Scan for the cell matching the given text and deliver its (X, Y) coordinate at center. 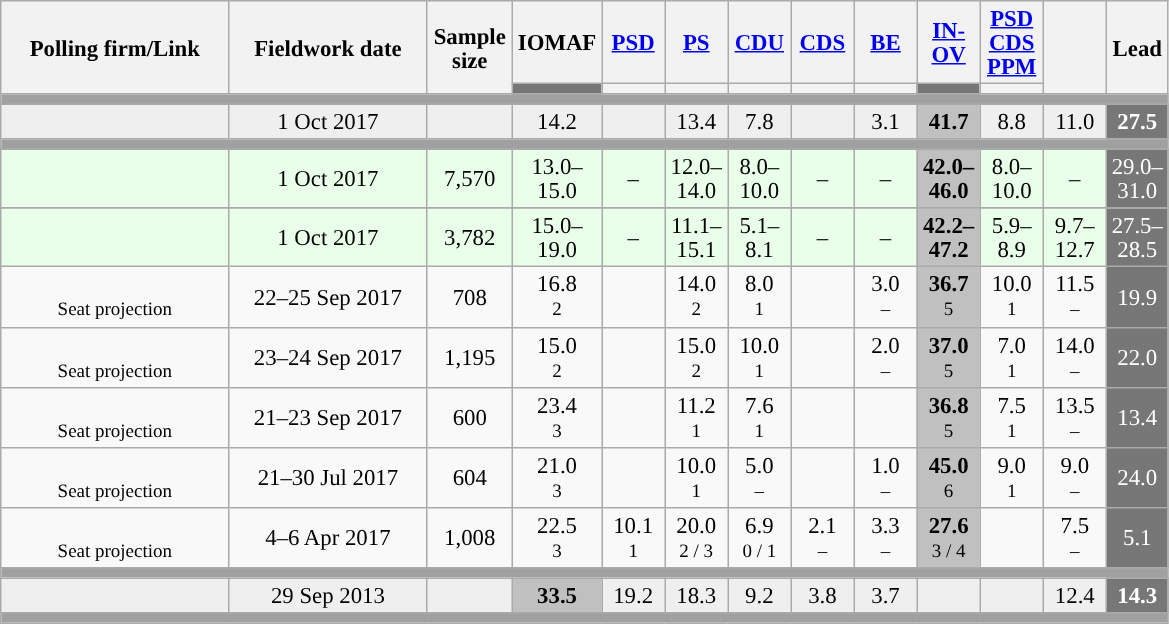
22.53 (558, 537)
23.43 (558, 417)
21.03 (558, 477)
7.61 (760, 417)
16.82 (558, 297)
13.0–15.0 (558, 180)
1.0– (886, 477)
24.0 (1137, 477)
12.0–14.0 (696, 180)
604 (470, 477)
CDS (822, 42)
36.75 (948, 297)
21–23 Sep 2017 (328, 417)
5.0– (760, 477)
BE (886, 42)
13.5– (1074, 417)
42.2–47.2 (948, 238)
5.1–8.1 (760, 238)
11.0 (1074, 122)
9.2 (760, 596)
42.0–46.0 (948, 180)
9.0– (1074, 477)
21–30 Jul 2017 (328, 477)
8.8 (1012, 122)
7.8 (760, 122)
11.1–15.1 (696, 238)
PSD (634, 42)
CDU (760, 42)
14.2 (558, 122)
3.1 (886, 122)
29 Sep 2013 (328, 596)
IN-OV (948, 42)
Sample size (470, 48)
2.0– (886, 357)
708 (470, 297)
19.9 (1137, 297)
11.21 (696, 417)
6.90 / 1 (760, 537)
5.1 (1137, 537)
IOMAF (558, 42)
Polling firm/Link (115, 48)
11.5– (1074, 297)
23–24 Sep 2017 (328, 357)
3.7 (886, 596)
7.5– (1074, 537)
7,570 (470, 180)
3.3– (886, 537)
18.3 (696, 596)
27.5–28.5 (1137, 238)
20.02 / 3 (696, 537)
10.11 (634, 537)
41.7 (948, 122)
1,008 (470, 537)
27.5 (1137, 122)
3,782 (470, 238)
19.2 (634, 596)
7.01 (1012, 357)
14.02 (696, 297)
600 (470, 417)
7.51 (1012, 417)
9.01 (1012, 477)
45.06 (948, 477)
1,195 (470, 357)
14.3 (1137, 596)
PSDCDSPPM (1012, 42)
22–25 Sep 2017 (328, 297)
29.0–31.0 (1137, 180)
3.0– (886, 297)
37.05 (948, 357)
9.7–12.7 (1074, 238)
8.01 (760, 297)
4–6 Apr 2017 (328, 537)
Lead (1137, 48)
15.0–19.0 (558, 238)
2.1– (822, 537)
5.9–8.9 (1012, 238)
22.0 (1137, 357)
Fieldwork date (328, 48)
14.0– (1074, 357)
PS (696, 42)
27.63 / 4 (948, 537)
36.85 (948, 417)
12.4 (1074, 596)
3.8 (822, 596)
33.5 (558, 596)
